Provide the (x, y) coordinate of the cell's center where the given text is located.  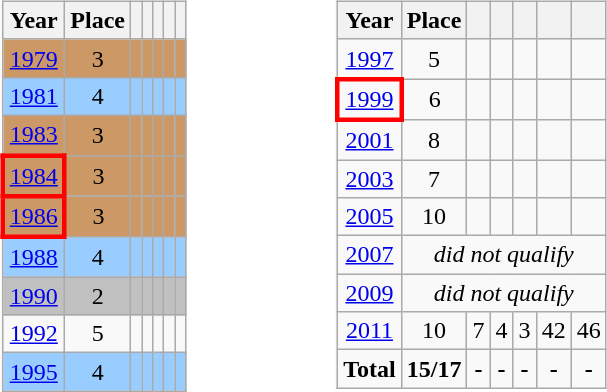
2 (98, 296)
1979 (34, 58)
1992 (34, 334)
1995 (34, 372)
15/17 (434, 369)
1983 (34, 135)
1997 (370, 59)
6 (434, 100)
2009 (370, 293)
2001 (370, 140)
1999 (370, 100)
2011 (370, 331)
1990 (34, 296)
1988 (34, 257)
46 (588, 331)
1984 (34, 176)
42 (554, 331)
2007 (370, 255)
1981 (34, 96)
2003 (370, 179)
Total (370, 369)
2005 (370, 217)
1986 (34, 216)
8 (434, 140)
